Provide the [X, Y] coordinate of the cell's center where the given text is located.  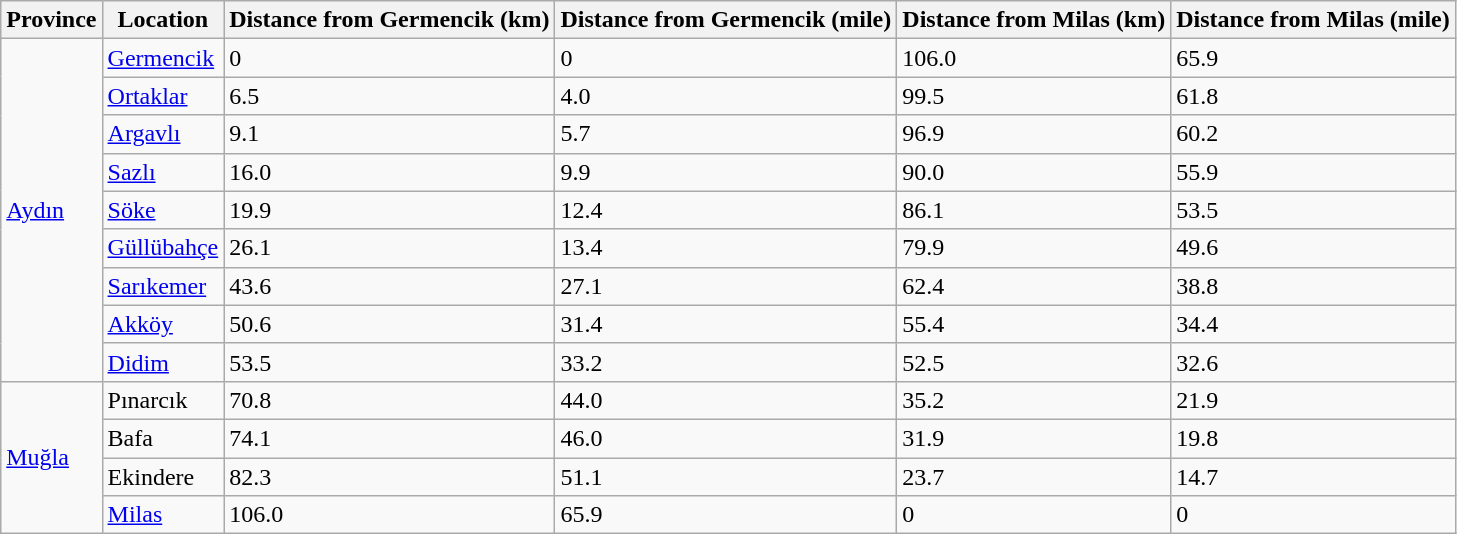
44.0 [726, 400]
31.4 [726, 324]
23.7 [1034, 477]
9.1 [390, 134]
Muğla [52, 457]
Güllübahçe [163, 248]
Distance from Milas (km) [1034, 20]
16.0 [390, 172]
6.5 [390, 96]
14.7 [1314, 477]
Pınarcık [163, 400]
Location [163, 20]
Germencik [163, 58]
86.1 [1034, 210]
9.9 [726, 172]
52.5 [1034, 362]
Distance from Milas (mile) [1314, 20]
Milas [163, 515]
26.1 [390, 248]
Didim [163, 362]
46.0 [726, 438]
Bafa [163, 438]
62.4 [1034, 286]
Ekindere [163, 477]
74.1 [390, 438]
34.4 [1314, 324]
90.0 [1034, 172]
32.6 [1314, 362]
49.6 [1314, 248]
Province [52, 20]
19.8 [1314, 438]
Sazlı [163, 172]
82.3 [390, 477]
79.9 [1034, 248]
Argavlı [163, 134]
27.1 [726, 286]
4.0 [726, 96]
55.9 [1314, 172]
Ortaklar [163, 96]
12.4 [726, 210]
61.8 [1314, 96]
51.1 [726, 477]
31.9 [1034, 438]
5.7 [726, 134]
99.5 [1034, 96]
Aydın [52, 210]
43.6 [390, 286]
13.4 [726, 248]
Söke [163, 210]
Sarıkemer [163, 286]
19.9 [390, 210]
55.4 [1034, 324]
38.8 [1314, 286]
60.2 [1314, 134]
70.8 [390, 400]
Akköy [163, 324]
33.2 [726, 362]
50.6 [390, 324]
Distance from Germencik (km) [390, 20]
21.9 [1314, 400]
Distance from Germencik (mile) [726, 20]
96.9 [1034, 134]
35.2 [1034, 400]
